Return the (x, y) coordinate for the center point of the cell that contains the specified text.  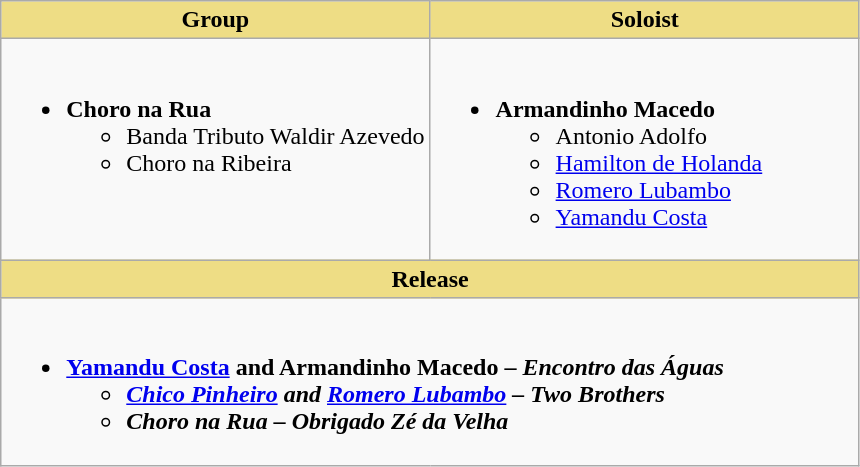
Release (430, 279)
Yamandu Costa and Armandinho Macedo – Encontro das ÁguasChico Pinheiro and Romero Lubambo – Two BrothersChoro na Rua – Obrigado Zé da Velha (430, 382)
Group (216, 20)
Choro na RuaBanda Tributo Waldir AzevedoChoro na Ribeira (216, 150)
Soloist (644, 20)
Armandinho MacedoAntonio AdolfoHamilton de HolandaRomero LubamboYamandu Costa (644, 150)
